Determine the [X, Y] coordinate at the center of the cell enclosing the given text.  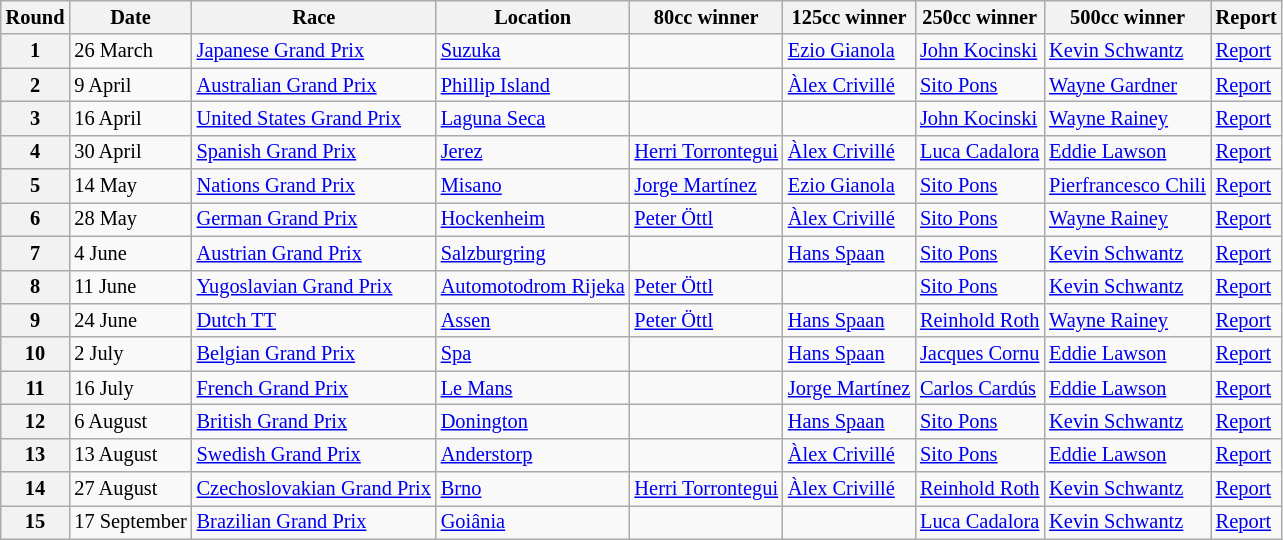
Hockenheim [533, 219]
Suzuka [533, 51]
Assen [533, 320]
Jerez [533, 152]
5 [36, 186]
7 [36, 253]
Date [130, 17]
French Grand Prix [314, 388]
27 August [130, 489]
Australian Grand Prix [314, 85]
9 [36, 320]
8 [36, 287]
Czechoslovakian Grand Prix [314, 489]
4 June [130, 253]
Jacques Cornu [980, 354]
Spa [533, 354]
28 May [130, 219]
80cc winner [706, 17]
2 July [130, 354]
Wayne Gardner [1127, 85]
11 [36, 388]
Phillip Island [533, 85]
13 [36, 455]
Brazilian Grand Prix [314, 522]
15 [36, 522]
3 [36, 118]
Japanese Grand Prix [314, 51]
16 July [130, 388]
Spanish Grand Prix [314, 152]
11 June [130, 287]
12 [36, 421]
Carlos Cardús [980, 388]
1 [36, 51]
Location [533, 17]
Laguna Seca [533, 118]
2 [36, 85]
British Grand Prix [314, 421]
Austrian Grand Prix [314, 253]
17 September [130, 522]
Pierfrancesco Chili [1127, 186]
Nations Grand Prix [314, 186]
Misano [533, 186]
500cc winner [1127, 17]
13 August [130, 455]
24 June [130, 320]
4 [36, 152]
Brno [533, 489]
9 April [130, 85]
6 August [130, 421]
26 March [130, 51]
Yugoslavian Grand Prix [314, 287]
Belgian Grand Prix [314, 354]
6 [36, 219]
United States Grand Prix [314, 118]
Goiânia [533, 522]
Automotodrom Rijeka [533, 287]
14 [36, 489]
250cc winner [980, 17]
Race [314, 17]
German Grand Prix [314, 219]
125cc winner [849, 17]
Le Mans [533, 388]
14 May [130, 186]
30 April [130, 152]
Dutch TT [314, 320]
Anderstorp [533, 455]
Donington [533, 421]
Salzburgring [533, 253]
Swedish Grand Prix [314, 455]
10 [36, 354]
16 April [130, 118]
Round [36, 17]
